Output the [x, y] coordinate of the center of the cell containing the given text.  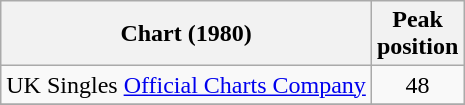
Peakposition [417, 34]
UK Singles Official Charts Company [186, 85]
48 [417, 85]
Chart (1980) [186, 34]
